Output the [x, y] coordinate of the center of the cell containing the given text.  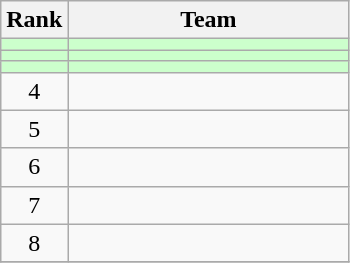
5 [34, 129]
7 [34, 205]
6 [34, 167]
Rank [34, 20]
8 [34, 243]
Team [208, 20]
4 [34, 91]
